Return (X, Y) of the center of cell containing provided text 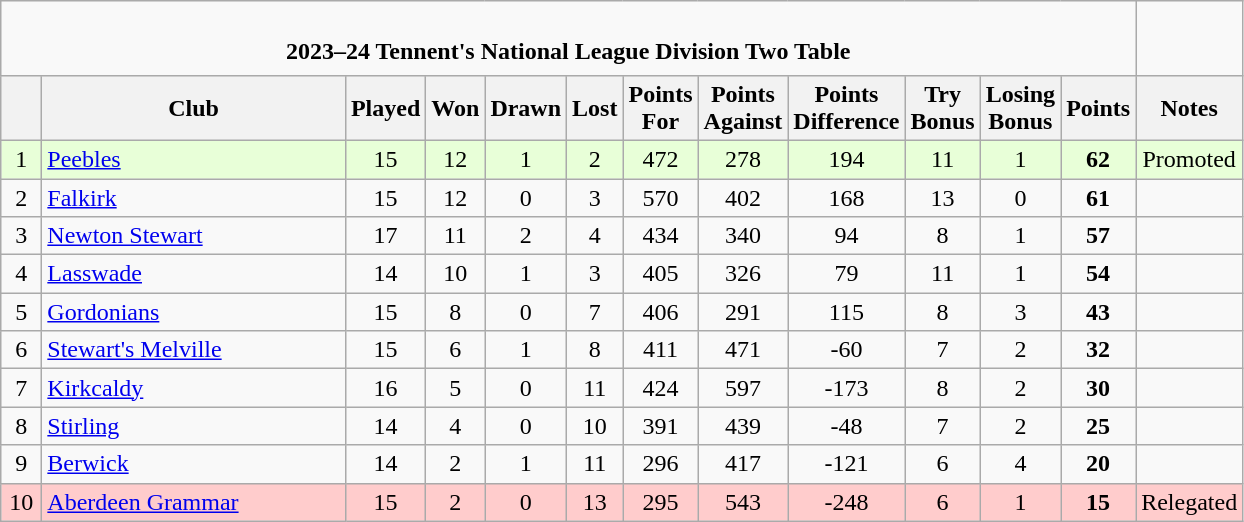
439 (743, 426)
Notes (1190, 108)
57 (1098, 236)
Falkirk (194, 197)
570 (660, 197)
62 (1098, 159)
543 (743, 502)
406 (660, 312)
Points Difference (846, 108)
597 (743, 388)
Try Bonus (942, 108)
Points For (660, 108)
54 (1098, 274)
472 (660, 159)
295 (660, 502)
Points Against (743, 108)
Stewart's Melville (194, 350)
20 (1098, 464)
115 (846, 312)
-60 (846, 350)
Berwick (194, 464)
94 (846, 236)
-248 (846, 502)
Promoted (1190, 159)
Won (456, 108)
194 (846, 159)
Points (1098, 108)
434 (660, 236)
Played (385, 108)
32 (1098, 350)
411 (660, 350)
291 (743, 312)
417 (743, 464)
340 (743, 236)
Kirkcaldy (194, 388)
Relegated (1190, 502)
471 (743, 350)
402 (743, 197)
-48 (846, 426)
Club (194, 108)
25 (1098, 426)
Gordonians (194, 312)
Lasswade (194, 274)
296 (660, 464)
17 (385, 236)
326 (743, 274)
Losing Bonus (1020, 108)
61 (1098, 197)
424 (660, 388)
Peebles (194, 159)
Lost (595, 108)
30 (1098, 388)
Drawn (526, 108)
278 (743, 159)
Stirling (194, 426)
168 (846, 197)
9 (22, 464)
Newton Stewart (194, 236)
16 (385, 388)
391 (660, 426)
43 (1098, 312)
79 (846, 274)
Aberdeen Grammar (194, 502)
405 (660, 274)
-121 (846, 464)
-173 (846, 388)
